Provide the (x, y) coordinate of the cell's center where the given text is located.  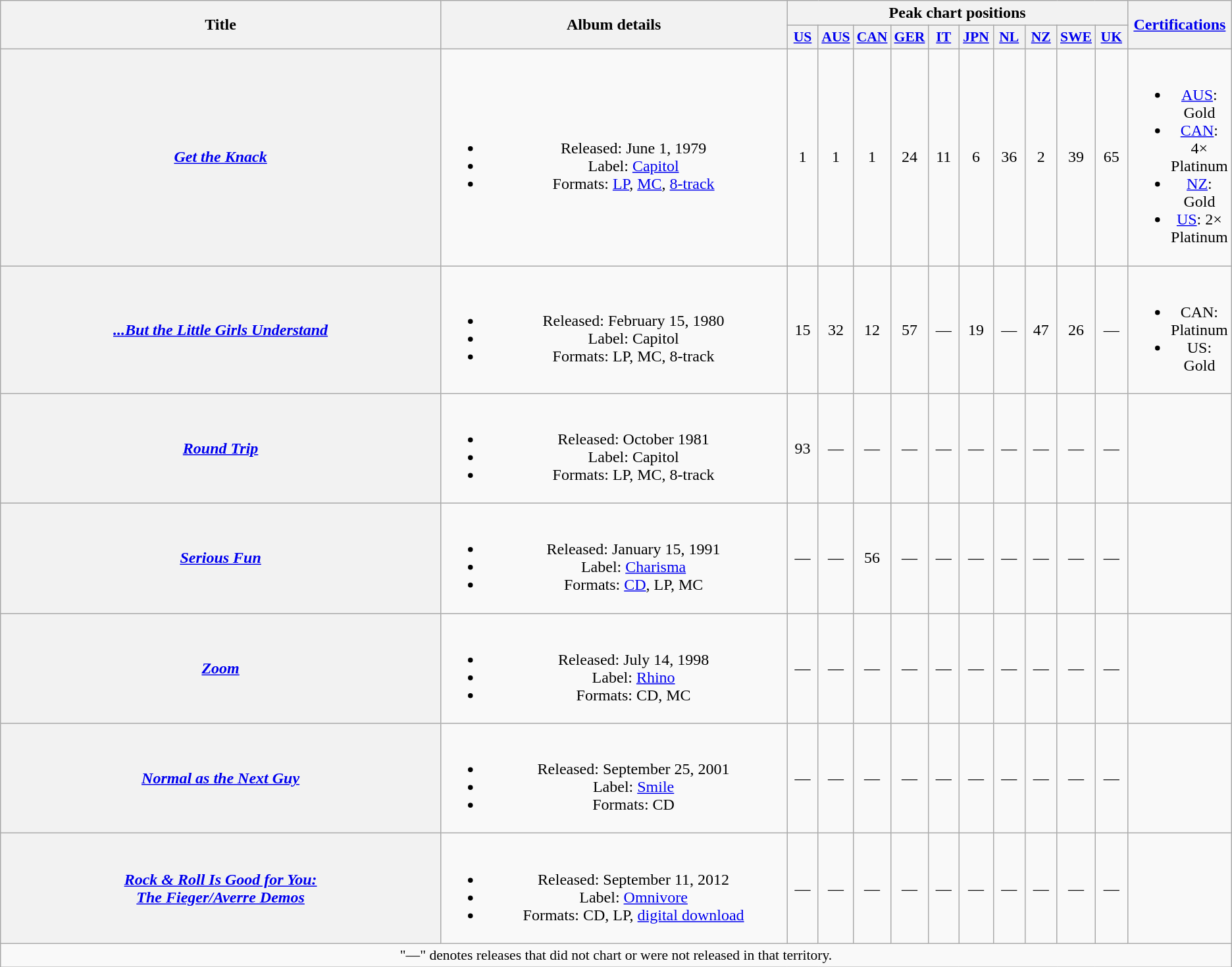
56 (873, 558)
32 (836, 330)
IT (944, 38)
CAN (873, 38)
36 (1009, 157)
CAN: PlatinumUS: Gold (1180, 330)
Rock & Roll Is Good for You: The Fieger/Averre Demos (221, 889)
24 (910, 157)
"—" denotes releases that did not chart or were not released in that territory. (616, 955)
AUS (836, 38)
Title (221, 25)
Normal as the Next Guy (221, 778)
Serious Fun (221, 558)
US (803, 38)
26 (1076, 330)
47 (1040, 330)
15 (803, 330)
2 (1040, 157)
Zoom (221, 669)
AUS: GoldCAN: 4× PlatinumNZ: GoldUS: 2× Platinum (1180, 157)
NL (1009, 38)
Released: July 14, 1998Label: RhinoFormats: CD, MC (613, 669)
UK (1111, 38)
Peak chart positions (958, 13)
93 (803, 449)
NZ (1040, 38)
Certifications (1180, 25)
Album details (613, 25)
SWE (1076, 38)
39 (1076, 157)
19 (976, 330)
Get the Knack (221, 157)
11 (944, 157)
Released: February 15, 1980Label: CapitolFormats: LP, MC, 8-track (613, 330)
12 (873, 330)
GER (910, 38)
6 (976, 157)
57 (910, 330)
Released: June 1, 1979Label: CapitolFormats: LP, MC, 8-track (613, 157)
Round Trip (221, 449)
65 (1111, 157)
Released: September 11, 2012Label: OmnivoreFormats: CD, LP, digital download (613, 889)
JPN (976, 38)
Released: January 15, 1991Label: CharismaFormats: CD, LP, MC (613, 558)
...But the Little Girls Understand (221, 330)
Released: September 25, 2001Label: SmileFormats: CD (613, 778)
Released: October 1981Label: CapitolFormats: LP, MC, 8-track (613, 449)
